Return the [X, Y] coordinate for the center point of the cell that contains the specified text.  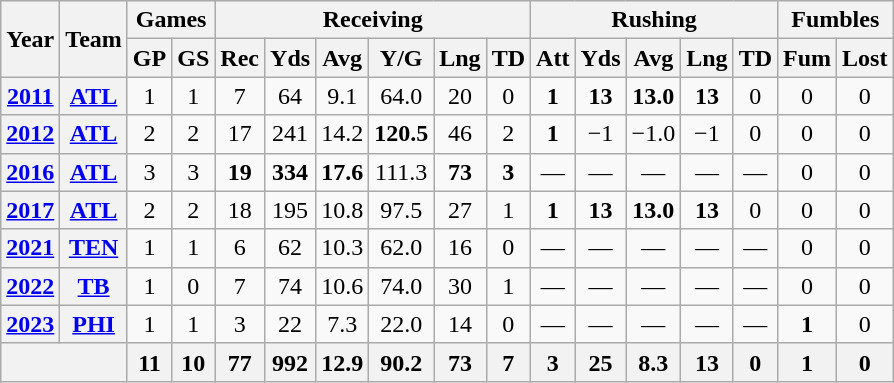
2017 [30, 210]
6 [240, 248]
10.8 [342, 210]
20 [460, 96]
TB [94, 286]
PHI [94, 324]
10.3 [342, 248]
120.5 [402, 134]
Receiving [373, 20]
Team [94, 39]
64.0 [402, 96]
GP [149, 58]
77 [240, 362]
Fumbles [836, 20]
16 [460, 248]
62 [290, 248]
Rec [240, 58]
334 [290, 172]
90.2 [402, 362]
2012 [30, 134]
2022 [30, 286]
Fum [808, 58]
Rushing [654, 20]
9.1 [342, 96]
97.5 [402, 210]
2021 [30, 248]
62.0 [402, 248]
2023 [30, 324]
TEN [94, 248]
10 [194, 362]
111.3 [402, 172]
12.9 [342, 362]
46 [460, 134]
22.0 [402, 324]
Lost [865, 58]
25 [600, 362]
17.6 [342, 172]
17 [240, 134]
GS [194, 58]
Year [30, 39]
27 [460, 210]
Y/G [402, 58]
30 [460, 286]
74.0 [402, 286]
Att [553, 58]
992 [290, 362]
19 [240, 172]
14.2 [342, 134]
18 [240, 210]
2011 [30, 96]
2016 [30, 172]
14 [460, 324]
8.3 [654, 362]
64 [290, 96]
74 [290, 286]
195 [290, 210]
10.6 [342, 286]
11 [149, 362]
241 [290, 134]
22 [290, 324]
Games [170, 20]
7.3 [342, 324]
−1.0 [654, 134]
